For the text-containing cell, return its midpoint in [x, y] coordinate format. 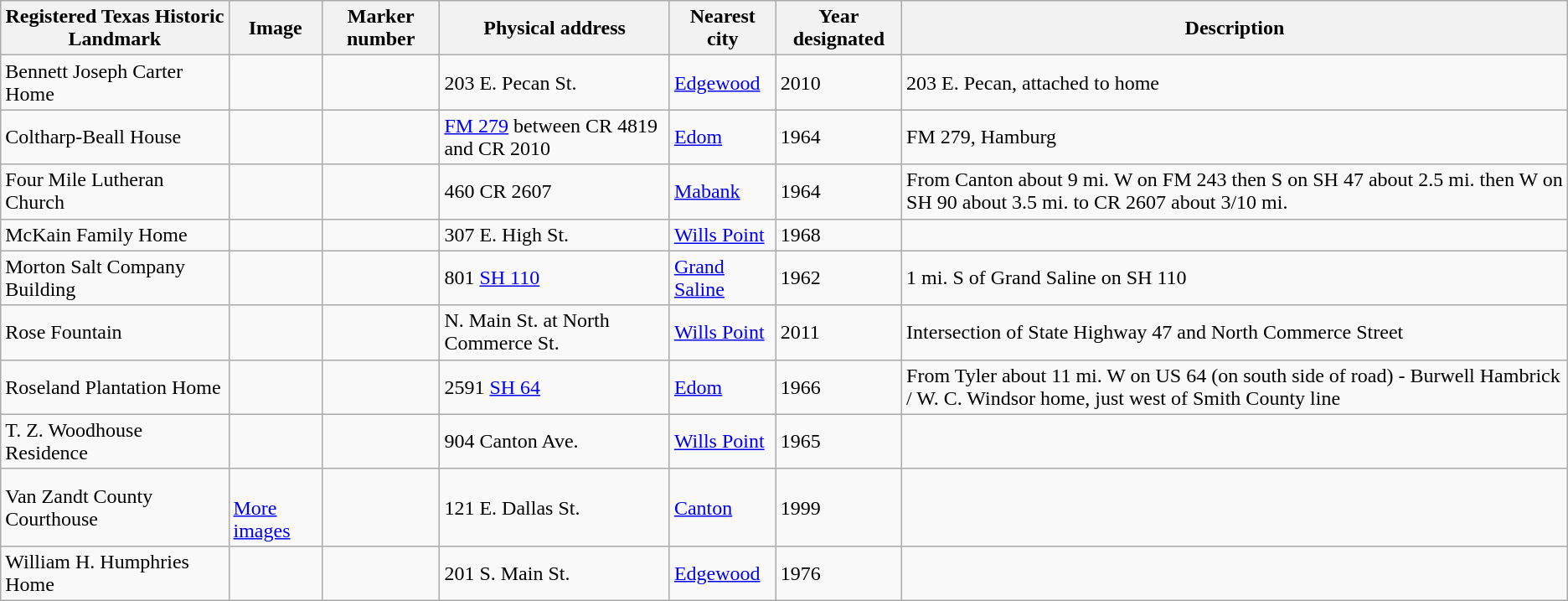
Rose Fountain [115, 332]
801 SH 110 [554, 278]
Grand Saline [722, 278]
Van Zandt County Courthouse [115, 507]
2010 [838, 82]
201 S. Main St. [554, 573]
From Canton about 9 mi. W on FM 243 then S on SH 47 about 2.5 mi. then W on SH 90 about 3.5 mi. to CR 2607 about 3/10 mi. [1235, 191]
McKain Family Home [115, 235]
Bennett Joseph Carter Home [115, 82]
1966 [838, 387]
307 E. High St. [554, 235]
Coltharp-Beall House [115, 137]
1 mi. S of Grand Saline on SH 110 [1235, 278]
FM 279, Hamburg [1235, 137]
Intersection of State Highway 47 and North Commerce Street [1235, 332]
Nearest city [722, 28]
From Tyler about 11 mi. W on US 64 (on south side of road) - Burwell Hambrick / W. C. Windsor home, just west of Smith County line [1235, 387]
1965 [838, 441]
Morton Salt Company Building [115, 278]
Canton [722, 507]
2591 SH 64 [554, 387]
Four Mile Lutheran Church [115, 191]
More images [276, 507]
460 CR 2607 [554, 191]
Roseland Plantation Home [115, 387]
Mabank [722, 191]
203 E. Pecan St. [554, 82]
904 Canton Ave. [554, 441]
Marker number [381, 28]
1962 [838, 278]
Physical address [554, 28]
1999 [838, 507]
1968 [838, 235]
Image [276, 28]
William H. Humphries Home [115, 573]
Description [1235, 28]
Registered Texas Historic Landmark [115, 28]
N. Main St. at North Commerce St. [554, 332]
FM 279 between CR 4819 and CR 2010 [554, 137]
2011 [838, 332]
Year designated [838, 28]
T. Z. Woodhouse Residence [115, 441]
121 E. Dallas St. [554, 507]
1976 [838, 573]
203 E. Pecan, attached to home [1235, 82]
